Return [x, y] of the center of cell containing provided text 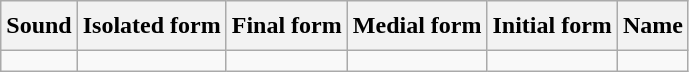
Final form [286, 26]
Sound [39, 26]
Isolated form [152, 26]
Name [652, 26]
Initial form [552, 26]
Medial form [417, 26]
